Identify which cell holds the provided text, then report its (x, y) central coordinate. 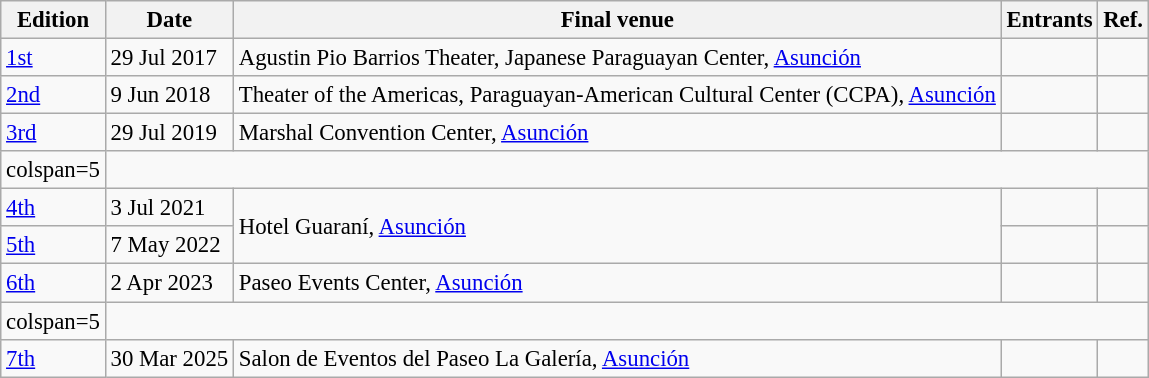
6th (53, 283)
2nd (53, 95)
5th (53, 245)
3 Jul 2021 (169, 208)
Ref. (1123, 20)
Paseo Events Center, Asunción (617, 283)
Entrants (1050, 20)
4th (53, 208)
29 Jul 2017 (169, 58)
1st (53, 58)
7th (53, 358)
9 Jun 2018 (169, 95)
Final venue (617, 20)
Salon de Eventos del Paseo La Galería, Asunción (617, 358)
29 Jul 2019 (169, 133)
Agustin Pio Barrios Theater, Japanese Paraguayan Center, Asunción (617, 58)
2 Apr 2023 (169, 283)
Marshal Convention Center, Asunción (617, 133)
Theater of the Americas, Paraguayan-American Cultural Center (CCPA), Asunción (617, 95)
30 Mar 2025 (169, 358)
Date (169, 20)
Hotel Guaraní, Asunción (617, 226)
3rd (53, 133)
Edition (53, 20)
7 May 2022 (169, 245)
